Return the (X, Y) coordinate for the center point of the cell that contains the specified text.  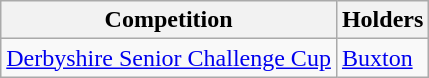
Holders (382, 20)
Buxton (382, 58)
Competition (169, 20)
Derbyshire Senior Challenge Cup (169, 58)
